Detect which cell encompasses the target text, then output its (x, y) center coordinate. 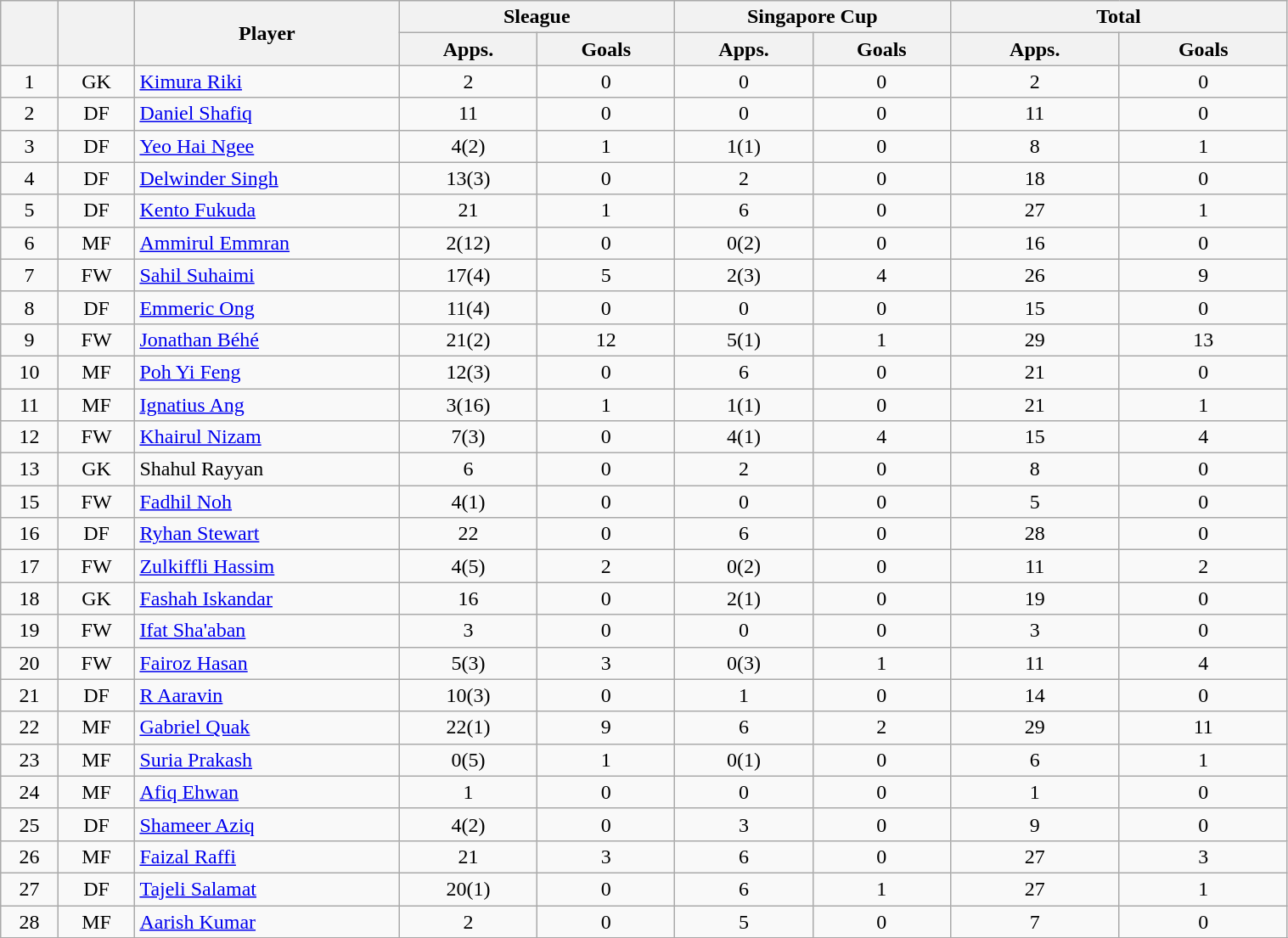
17 (30, 566)
Ifat Sha'aban (267, 631)
Total (1119, 17)
7(3) (469, 437)
Khairul Nizam (267, 437)
Delwinder Singh (267, 178)
Zulkiffli Hassim (267, 566)
Gabriel Quak (267, 727)
2(1) (744, 598)
0(3) (744, 663)
Shameer Aziq (267, 824)
Ignatius Ang (267, 405)
25 (30, 824)
24 (30, 792)
Fadhil Noh (267, 502)
10 (30, 372)
20 (30, 663)
17(4) (469, 275)
22(1) (469, 727)
14 (1034, 695)
Afiq Ehwan (267, 792)
Player (267, 33)
Shahul Rayyan (267, 469)
Yeo Hai Ngee (267, 146)
Suria Prakash (267, 760)
Emmeric Ong (267, 307)
Kimura Riki (267, 81)
3(16) (469, 405)
R Aaravin (267, 695)
Poh Yi Feng (267, 372)
0(1) (744, 760)
Jonathan Béhé (267, 340)
Ammirul Emmran (267, 243)
Fashah Iskandar (267, 598)
Ryhan Stewart (267, 534)
Daniel Shafiq (267, 114)
4(5) (469, 566)
5(3) (469, 663)
2(12) (469, 243)
23 (30, 760)
Aarish Kumar (267, 921)
13(3) (469, 178)
Kento Fukuda (267, 211)
0(5) (469, 760)
2(3) (744, 275)
10(3) (469, 695)
Singapore Cup (813, 17)
12(3) (469, 372)
Sleague (537, 17)
Fairoz Hasan (267, 663)
Sahil Suhaimi (267, 275)
21(2) (469, 340)
11(4) (469, 307)
Tajeli Salamat (267, 889)
20(1) (469, 889)
5(1) (744, 340)
Faizal Raffi (267, 857)
